Output the (x, y) coordinate of the center of the cell containing the given text.  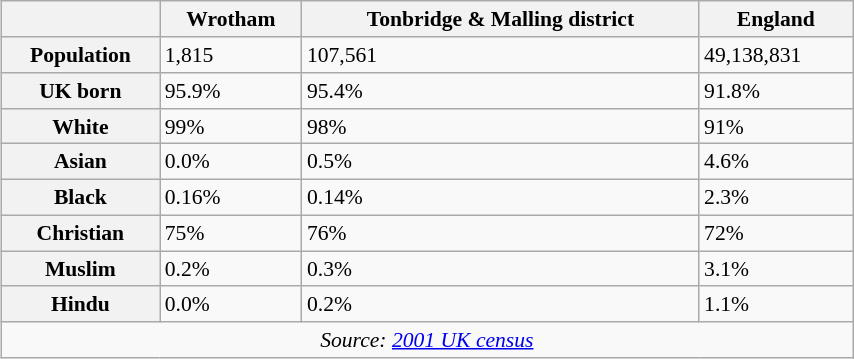
Christian (80, 233)
95.4% (500, 91)
Wrotham (231, 19)
Black (80, 197)
1,815 (231, 55)
0.16% (231, 197)
UK born (80, 91)
76% (500, 233)
Asian (80, 162)
91.8% (776, 91)
2.3% (776, 197)
Hindu (80, 304)
49,138,831 (776, 55)
107,561 (500, 55)
95.9% (231, 91)
Source: 2001 UK census (427, 340)
98% (500, 126)
99% (231, 126)
3.1% (776, 269)
Muslim (80, 269)
Tonbridge & Malling district (500, 19)
England (776, 19)
1.1% (776, 304)
0.14% (500, 197)
75% (231, 233)
Population (80, 55)
91% (776, 126)
White (80, 126)
4.6% (776, 162)
0.5% (500, 162)
72% (776, 233)
0.3% (500, 269)
